Extract the (x, y) coordinate from the center of the cell holding the provided text.  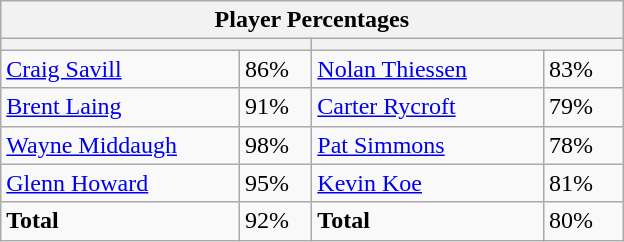
83% (582, 69)
Craig Savill (120, 69)
95% (275, 183)
92% (275, 221)
Kevin Koe (428, 183)
78% (582, 145)
Player Percentages (312, 20)
79% (582, 107)
Pat Simmons (428, 145)
91% (275, 107)
Carter Rycroft (428, 107)
Brent Laing (120, 107)
Glenn Howard (120, 183)
Wayne Middaugh (120, 145)
80% (582, 221)
Nolan Thiessen (428, 69)
81% (582, 183)
86% (275, 69)
98% (275, 145)
